For the text-containing cell, return its midpoint in [X, Y] coordinate format. 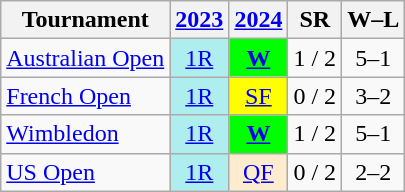
2023 [200, 20]
3–2 [374, 96]
2024 [258, 20]
SR [315, 20]
Tournament [86, 20]
US Open [86, 172]
SF [258, 96]
2–2 [374, 172]
W–L [374, 20]
French Open [86, 96]
Australian Open [86, 58]
Wimbledon [86, 134]
QF [258, 172]
